Locate the cell with the specified text and output its (x, y) center coordinate. 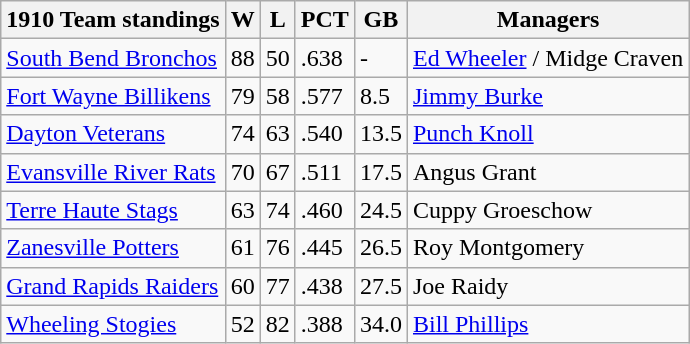
.540 (324, 134)
South Bend Bronchos (113, 58)
17.5 (380, 172)
34.0 (380, 324)
24.5 (380, 210)
61 (242, 248)
W (242, 20)
L (278, 20)
60 (242, 286)
PCT (324, 20)
Evansville River Rats (113, 172)
.445 (324, 248)
Joe Raidy (548, 286)
67 (278, 172)
Wheeling Stogies (113, 324)
26.5 (380, 248)
Angus Grant (548, 172)
Terre Haute Stags (113, 210)
Roy Montgomery (548, 248)
Cuppy Groeschow (548, 210)
13.5 (380, 134)
50 (278, 58)
79 (242, 96)
Zanesville Potters (113, 248)
GB (380, 20)
.460 (324, 210)
77 (278, 286)
Dayton Veterans (113, 134)
27.5 (380, 286)
Managers (548, 20)
.638 (324, 58)
82 (278, 324)
58 (278, 96)
- (380, 58)
76 (278, 248)
Punch Knoll (548, 134)
Fort Wayne Billikens (113, 96)
8.5 (380, 96)
Jimmy Burke (548, 96)
70 (242, 172)
1910 Team standings (113, 20)
Ed Wheeler / Midge Craven (548, 58)
88 (242, 58)
.438 (324, 286)
.388 (324, 324)
.577 (324, 96)
Grand Rapids Raiders (113, 286)
.511 (324, 172)
52 (242, 324)
Bill Phillips (548, 324)
